Detect which cell encompasses the target text, then output its (x, y) center coordinate. 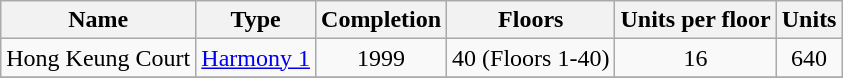
640 (809, 58)
Harmony 1 (256, 58)
Floors (531, 20)
Units per floor (696, 20)
Hong Keung Court (98, 58)
Completion (382, 20)
Units (809, 20)
1999 (382, 58)
Name (98, 20)
Type (256, 20)
16 (696, 58)
40 (Floors 1-40) (531, 58)
